Pinpoint the cell where the given text exists, returning its [X, Y] midpoint coordinate. 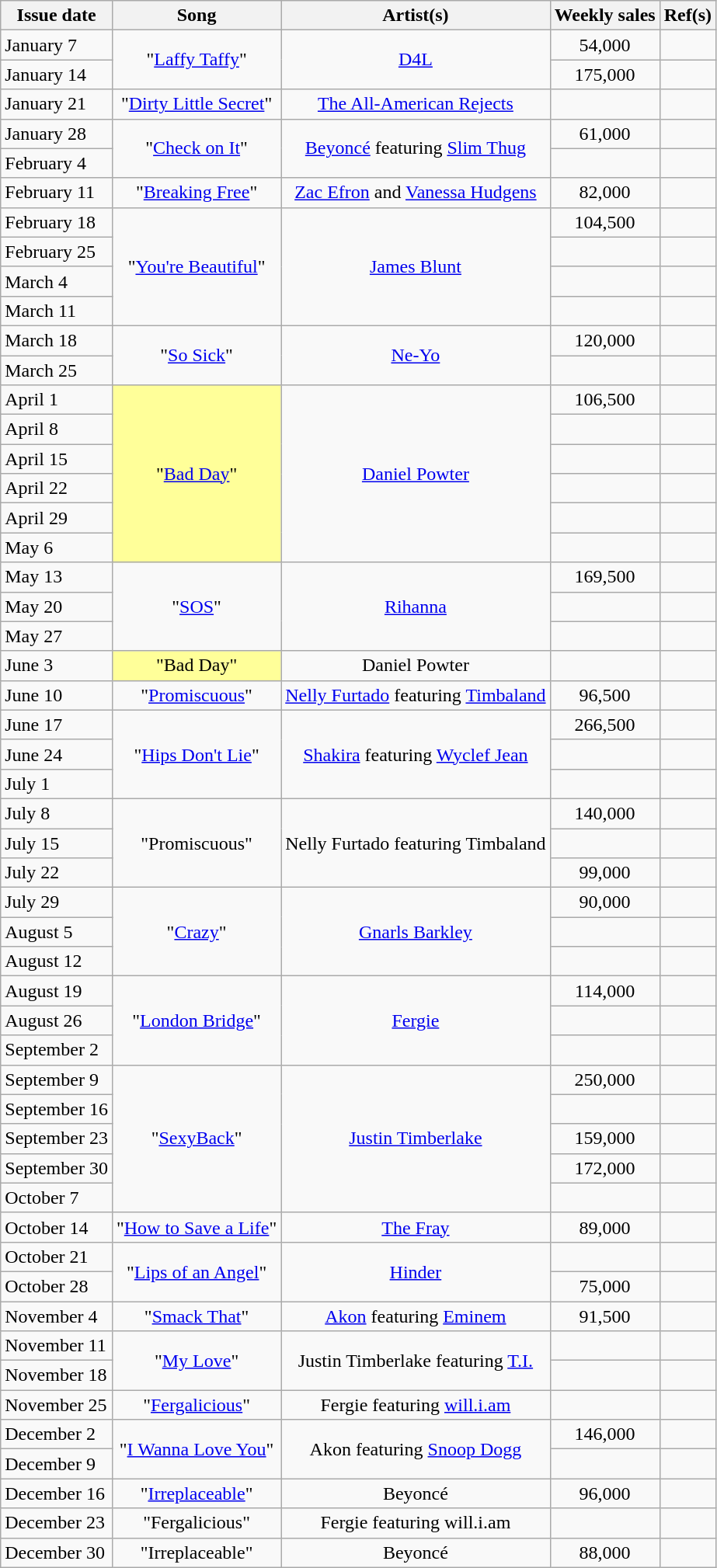
July 22 [57, 873]
March 25 [57, 370]
April 22 [57, 488]
Zac Efron and Vanessa Hudgens [416, 193]
Rihanna [416, 607]
104,500 [604, 222]
96,500 [604, 695]
"How to Save a Life" [196, 1227]
Justin Timberlake [416, 1139]
December 9 [57, 1464]
114,000 [604, 991]
Ne-Yo [416, 355]
"Smack That" [196, 1316]
Shakira featuring Wyclef Jean [416, 754]
61,000 [604, 134]
November 25 [57, 1405]
January 21 [57, 104]
October 21 [57, 1257]
"Laffy Taffy" [196, 60]
August 5 [57, 932]
December 30 [57, 1552]
"London Bridge" [196, 1020]
March 4 [57, 281]
D4L [416, 60]
Artist(s) [416, 16]
120,000 [604, 340]
175,000 [604, 75]
88,000 [604, 1552]
"So Sick" [196, 355]
August 19 [57, 991]
Issue date [57, 16]
250,000 [604, 1080]
October 7 [57, 1198]
September 16 [57, 1109]
June 3 [57, 666]
"Crazy" [196, 932]
February 11 [57, 193]
September 9 [57, 1080]
"SOS" [196, 607]
December 23 [57, 1523]
James Blunt [416, 266]
February 25 [57, 252]
July 15 [57, 843]
Fergie [416, 1020]
Justin Timberlake featuring T.I. [416, 1361]
Weekly sales [604, 16]
May 20 [57, 607]
January 7 [57, 45]
"My Love" [196, 1361]
159,000 [604, 1139]
96,000 [604, 1493]
November 18 [57, 1375]
October 14 [57, 1227]
The All-American Rejects [416, 104]
May 6 [57, 548]
July 29 [57, 902]
The Fray [416, 1227]
91,500 [604, 1316]
Song [196, 16]
"SexyBack" [196, 1139]
June 24 [57, 754]
June 10 [57, 695]
140,000 [604, 813]
May 13 [57, 577]
April 29 [57, 518]
172,000 [604, 1168]
March 11 [57, 311]
December 2 [57, 1434]
"You're Beautiful" [196, 266]
June 17 [57, 725]
April 1 [57, 400]
May 27 [57, 636]
54,000 [604, 45]
September 2 [57, 1050]
September 30 [57, 1168]
November 4 [57, 1316]
August 12 [57, 961]
September 23 [57, 1139]
106,500 [604, 400]
"Breaking Free" [196, 193]
July 8 [57, 813]
April 8 [57, 429]
"Dirty Little Secret" [196, 104]
January 28 [57, 134]
89,000 [604, 1227]
82,000 [604, 193]
"Lips of an Angel" [196, 1271]
April 15 [57, 459]
266,500 [604, 725]
146,000 [604, 1434]
February 4 [57, 163]
February 18 [57, 222]
"Check on It" [196, 148]
"I Wanna Love You" [196, 1449]
Ref(s) [687, 16]
March 18 [57, 340]
August 26 [57, 1020]
Beyoncé featuring Slim Thug [416, 148]
Hinder [416, 1271]
169,500 [604, 577]
Gnarls Barkley [416, 932]
November 11 [57, 1346]
October 28 [57, 1286]
Akon featuring Snoop Dogg [416, 1449]
December 16 [57, 1493]
90,000 [604, 902]
"Hips Don't Lie" [196, 754]
January 14 [57, 75]
99,000 [604, 873]
July 1 [57, 784]
75,000 [604, 1286]
Akon featuring Eminem [416, 1316]
